Detect which cell encompasses the target text, then output its [X, Y] center coordinate. 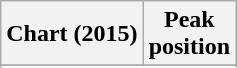
Chart (2015) [72, 34]
Peakposition [189, 34]
